Return the [X, Y] coordinate for the center point of the cell that contains the specified text.  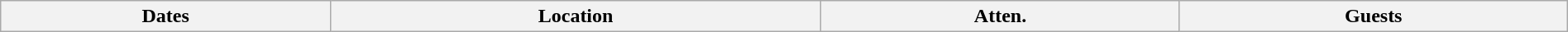
Dates [165, 16]
Guests [1373, 16]
Location [576, 16]
Atten. [1001, 16]
